Return the [x, y] coordinate for the center point of the cell that contains the specified text.  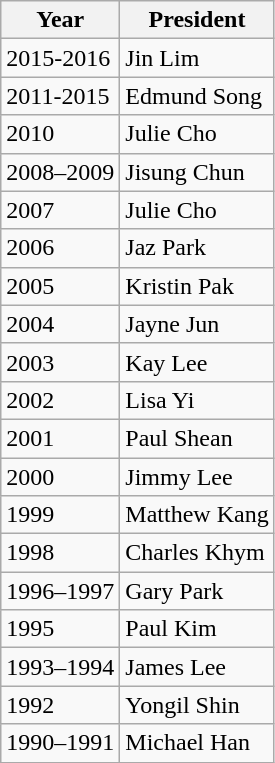
1996–1997 [60, 591]
2006 [60, 248]
2008–2009 [60, 172]
Jisung Chun [197, 172]
Michael Han [197, 743]
President [197, 20]
2007 [60, 210]
1992 [60, 705]
Jayne Jun [197, 324]
Lisa Yi [197, 400]
2000 [60, 477]
Matthew Kang [197, 515]
1999 [60, 515]
2004 [60, 324]
2003 [60, 362]
Kay Lee [197, 362]
Jaz Park [197, 248]
Paul Shean [197, 438]
1990–1991 [60, 743]
Jimmy Lee [197, 477]
1993–1994 [60, 667]
Edmund Song [197, 96]
Jin Lim [197, 58]
Kristin Pak [197, 286]
James Lee [197, 667]
Yongil Shin [197, 705]
Charles Khym [197, 553]
2011-2015 [60, 96]
2002 [60, 400]
Gary Park [197, 591]
2010 [60, 134]
1995 [60, 629]
2015-2016 [60, 58]
Paul Kim [197, 629]
2001 [60, 438]
1998 [60, 553]
Year [60, 20]
2005 [60, 286]
